Locate the cell with the specified text and output its (X, Y) center coordinate. 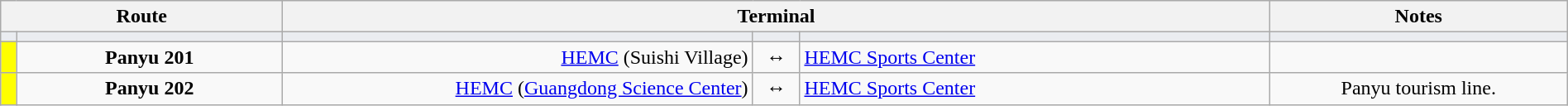
Panyu 202 (150, 89)
Notes (1418, 17)
HEMC (Guangdong Science Center) (518, 89)
Route (142, 17)
HEMC (Suishi Village) (518, 57)
Terminal (777, 17)
Panyu tourism line. (1418, 89)
Panyu 201 (150, 57)
